Extract the (X, Y) coordinate from the center of the cell holding the provided text.  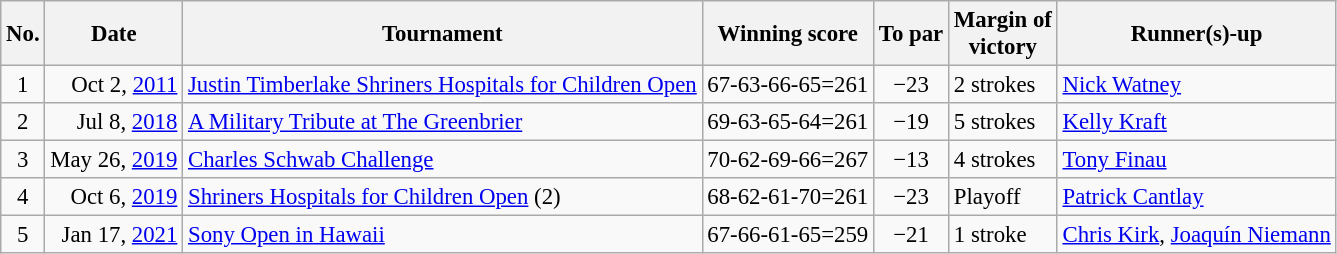
Date (114, 34)
4 strokes (1004, 160)
Playoff (1004, 197)
−19 (912, 122)
2 strokes (1004, 85)
Winning score (788, 34)
4 (23, 197)
Patrick Cantlay (1196, 197)
Runner(s)-up (1196, 34)
Oct 6, 2019 (114, 197)
70-62-69-66=267 (788, 160)
Tony Finau (1196, 160)
To par (912, 34)
3 (23, 160)
69-63-65-64=261 (788, 122)
68-62-61-70=261 (788, 197)
−21 (912, 235)
Margin ofvictory (1004, 34)
Kelly Kraft (1196, 122)
Shriners Hospitals for Children Open (2) (442, 197)
A Military Tribute at The Greenbrier (442, 122)
5 (23, 235)
Chris Kirk, Joaquín Niemann (1196, 235)
Sony Open in Hawaii (442, 235)
1 stroke (1004, 235)
2 (23, 122)
5 strokes (1004, 122)
Oct 2, 2011 (114, 85)
67-66-61-65=259 (788, 235)
1 (23, 85)
Nick Watney (1196, 85)
Jan 17, 2021 (114, 235)
Charles Schwab Challenge (442, 160)
Tournament (442, 34)
No. (23, 34)
Justin Timberlake Shriners Hospitals for Children Open (442, 85)
Jul 8, 2018 (114, 122)
−13 (912, 160)
67-63-66-65=261 (788, 85)
May 26, 2019 (114, 160)
